Find where the given text appears and provide that cell's center as (x, y) coordinate. 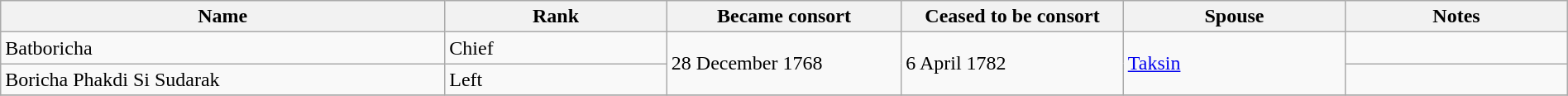
Rank (556, 17)
Left (556, 79)
Batboricha (223, 48)
Spouse (1234, 17)
Became consort (784, 17)
Taksin (1234, 64)
28 December 1768 (784, 64)
Boricha Phakdi Si Sudarak (223, 79)
Name (223, 17)
Ceased to be consort (1012, 17)
6 April 1782 (1012, 64)
Chief (556, 48)
Notes (1457, 17)
